Provide the [x, y] coordinate of the cell's center where the given text is located.  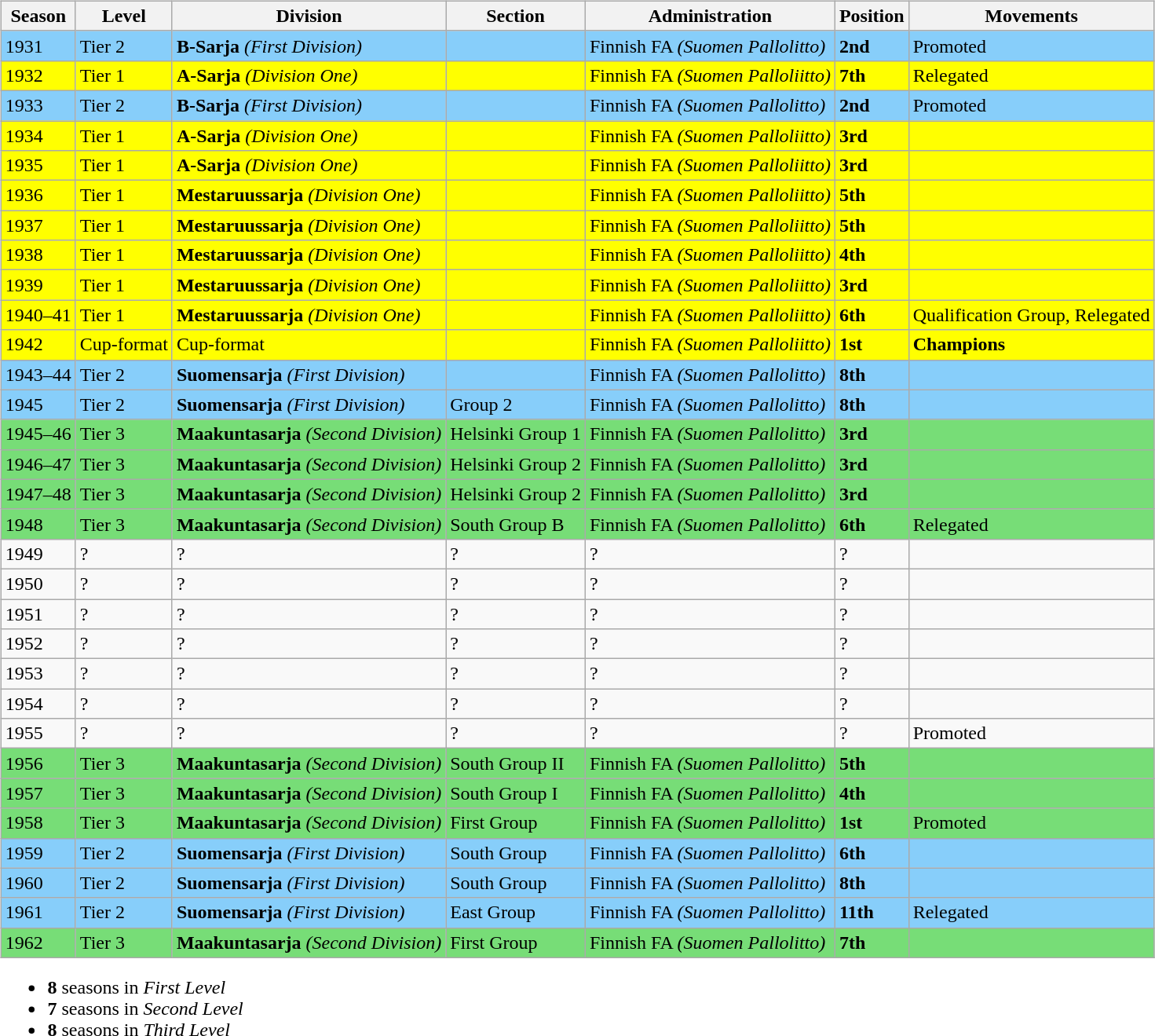
1960 [38, 883]
South Group II [516, 763]
1949 [38, 554]
1946–47 [38, 464]
1934 [38, 136]
South Group B [516, 524]
1943–44 [38, 375]
Administration [710, 16]
Section [516, 16]
Level [124, 16]
Division [309, 16]
1932 [38, 75]
11th [872, 913]
1955 [38, 734]
Movements [1032, 16]
1953 [38, 674]
1958 [38, 823]
1945–46 [38, 434]
Qualification Group, Relegated [1032, 315]
1962 [38, 943]
South Group I [516, 793]
Position [872, 16]
Group 2 [516, 405]
1935 [38, 166]
1939 [38, 285]
1931 [38, 46]
1948 [38, 524]
1940–41 [38, 315]
1961 [38, 913]
1954 [38, 704]
1933 [38, 105]
1951 [38, 613]
1938 [38, 255]
1950 [38, 584]
1959 [38, 853]
1947–48 [38, 494]
1936 [38, 196]
Helsinki Group 1 [516, 434]
1952 [38, 644]
1937 [38, 225]
1956 [38, 763]
1945 [38, 405]
Season [38, 16]
Champions [1032, 345]
1942 [38, 345]
East Group [516, 913]
1957 [38, 793]
